Return (x, y) of the center of cell containing provided text 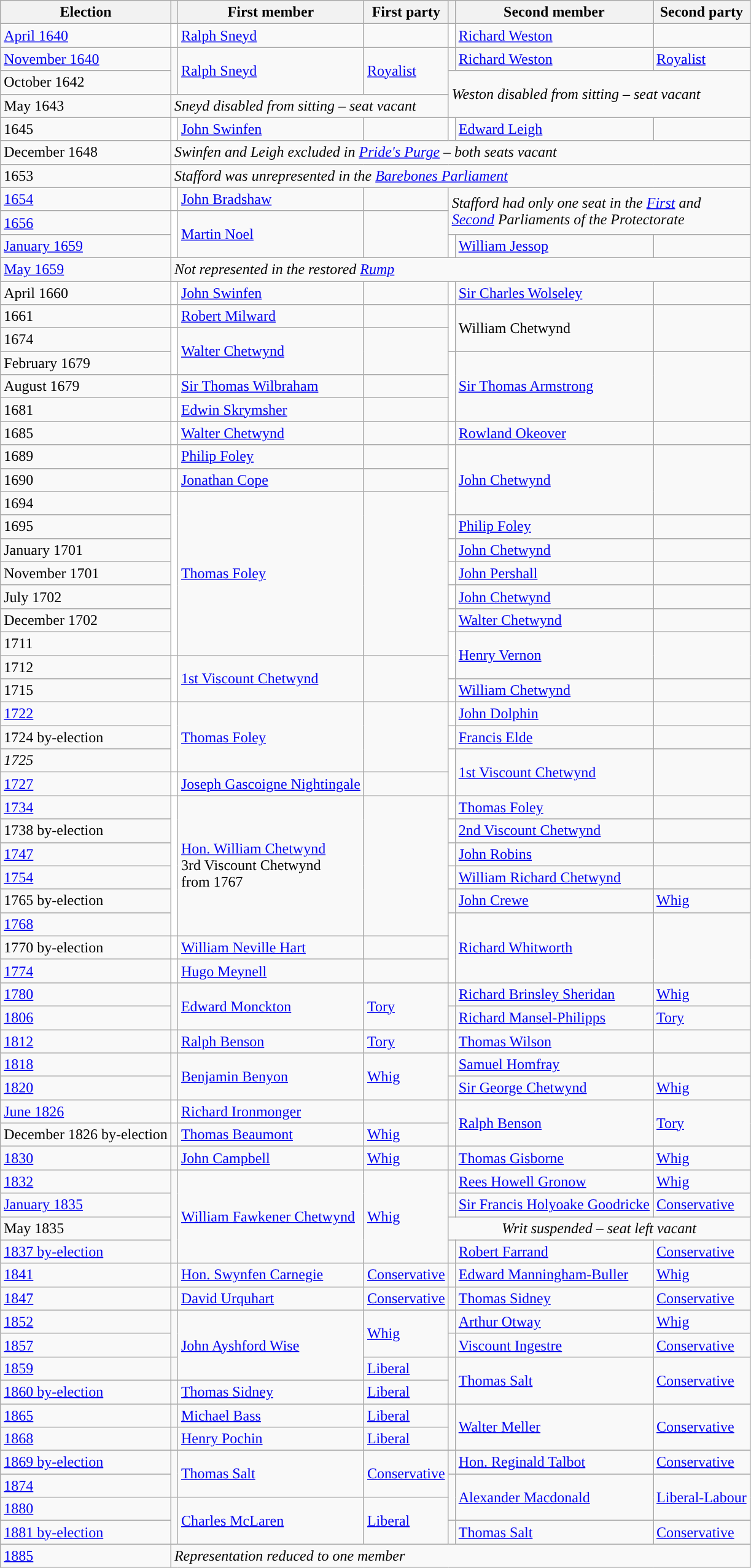
Hugo Meynell (270, 971)
December 1648 (86, 152)
1841 (86, 1275)
1874 (86, 1486)
Writ suspended – seat left vacant (599, 1228)
Sir Charles Wolseley (554, 293)
Election (86, 12)
Stafford was unrepresented in the Barebones Parliament (461, 176)
1712 (86, 667)
Benjamin Benyon (270, 1076)
Joseph Gascoigne Nightingale (270, 784)
Hon. William Chetwynd 3rd Viscount Chetwynd from 1767 (270, 866)
2nd Viscount Chetwynd (554, 831)
December 1702 (86, 620)
1869 by-election (86, 1462)
Hon. Reginald Talbot (554, 1462)
Richard Whitworth (554, 947)
1812 (86, 1041)
William Neville Hart (270, 947)
David Urquhart (270, 1298)
Edwin Skrymsher (270, 410)
1715 (86, 691)
Sir George Chetwynd (554, 1088)
John Ayshford Wise (270, 1345)
First party (406, 12)
1656 (86, 222)
Edward Leigh (554, 129)
1694 (86, 503)
November 1701 (86, 573)
Weston disabled from sitting – seat vacant (599, 94)
1865 (86, 1415)
William Richard Chetwynd (554, 877)
June 1826 (86, 1111)
November 1640 (86, 59)
1832 (86, 1182)
April 1640 (86, 36)
1768 (86, 924)
1830 (86, 1158)
Sneyd disabled from sitting – seat vacant (309, 106)
October 1642 (86, 82)
Swinfen and Leigh excluded in Pride's Purge – both seats vacant (461, 152)
Second party (702, 12)
1837 by-election (86, 1252)
Michael Bass (270, 1415)
1885 (86, 1556)
William Jessop (554, 246)
Samuel Homfray (554, 1065)
1645 (86, 129)
1690 (86, 480)
John Robins (554, 854)
January 1701 (86, 550)
Martin Noel (270, 234)
Alexander Macdonald (554, 1497)
1695 (86, 527)
1859 (86, 1368)
1734 (86, 807)
1685 (86, 433)
1847 (86, 1298)
Hon. Swynfen Carnegie (270, 1275)
Arthur Otway (554, 1322)
Rees Howell Gronow (554, 1182)
1820 (86, 1088)
1860 by-election (86, 1392)
Second member (554, 12)
1765 by-election (86, 901)
1681 (86, 410)
Jonathan Cope (270, 480)
1747 (86, 854)
Francis Elde (554, 737)
1674 (86, 340)
1818 (86, 1065)
1881 by-election (86, 1532)
May 1659 (86, 269)
Sir Thomas Wilbraham (270, 386)
Henry Pochin (270, 1439)
Richard Ironmonger (270, 1111)
1770 by-election (86, 947)
August 1679 (86, 386)
William Fawkener Chetwynd (270, 1217)
Sir Thomas Armstrong (554, 386)
1653 (86, 176)
Stafford had only one seat in the First and Second Parliaments of the Protectorate (599, 211)
Thomas Beaumont (270, 1135)
Charles McLaren (270, 1521)
1806 (86, 1017)
Walter Meller (554, 1427)
Not represented in the restored Rump (461, 269)
First member (270, 12)
1857 (86, 1345)
May 1643 (86, 106)
1661 (86, 316)
Viscount Ingestre (554, 1345)
January 1835 (86, 1205)
1868 (86, 1439)
Edward Monckton (270, 1006)
Thomas Wilson (554, 1041)
1725 (86, 761)
1654 (86, 199)
1774 (86, 971)
February 1679 (86, 363)
1727 (86, 784)
May 1835 (86, 1228)
Richard Mansel-Philipps (554, 1017)
Liberal-Labour (702, 1497)
Edward Manningham-Buller (554, 1275)
1852 (86, 1322)
1711 (86, 643)
Rowland Okeover (554, 433)
1780 (86, 994)
Henry Vernon (554, 655)
1724 by-election (86, 737)
John Dolphin (554, 714)
Representation reduced to one member (461, 1556)
Thomas Gisborne (554, 1158)
John Campbell (270, 1158)
December 1826 by-election (86, 1135)
Robert Farrand (554, 1252)
1880 (86, 1509)
April 1660 (86, 293)
January 1659 (86, 246)
1738 by-election (86, 831)
July 1702 (86, 597)
Richard Brinsley Sheridan (554, 994)
Sir Francis Holyoake Goodricke (554, 1205)
John Bradshaw (270, 199)
John Crewe (554, 901)
John Pershall (554, 573)
Robert Milward (270, 316)
1722 (86, 714)
1754 (86, 877)
1689 (86, 457)
